From the cell containing the given text, extract its center point as [X, Y] coordinate. 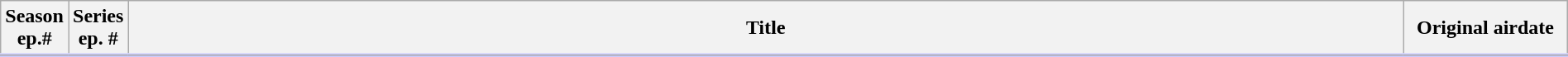
Original airdate [1485, 28]
Seasonep.# [35, 28]
Seriesep. # [98, 28]
Title [766, 28]
